Locate the cell with the specified text and output its [X, Y] center coordinate. 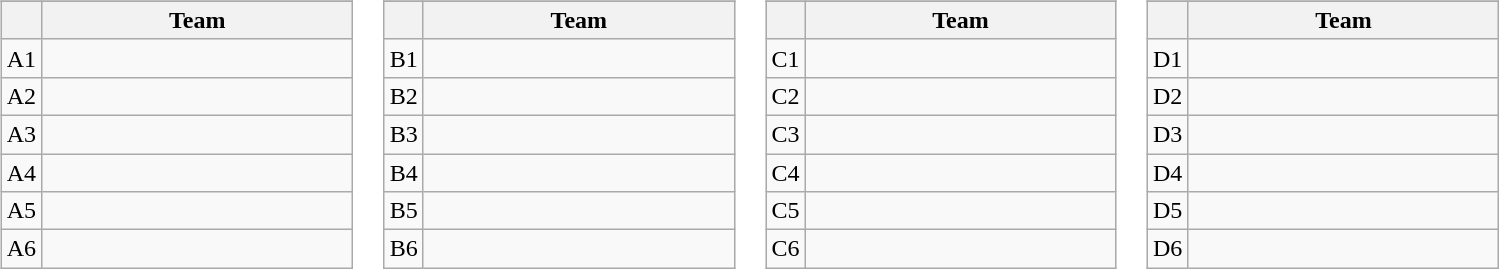
D4 [1167, 173]
B2 [404, 96]
B6 [404, 249]
D6 [1167, 249]
C1 [786, 58]
B4 [404, 173]
B5 [404, 211]
C4 [786, 173]
C2 [786, 96]
D5 [1167, 211]
A2 [21, 96]
A1 [21, 58]
C5 [786, 211]
D2 [1167, 96]
D1 [1167, 58]
A3 [21, 134]
B3 [404, 134]
A6 [21, 249]
C6 [786, 249]
D3 [1167, 134]
C3 [786, 134]
A5 [21, 211]
B1 [404, 58]
A4 [21, 173]
